Output the [x, y] coordinate of the center of the cell containing the given text.  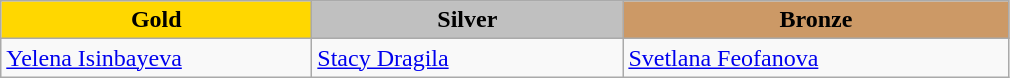
Yelena Isinbayeva [156, 58]
Bronze [816, 20]
Gold [156, 20]
Svetlana Feofanova [816, 58]
Silver [468, 20]
Stacy Dragila [468, 58]
